Capture the cell that displays the provided text and extract its (X, Y) central coordinate. 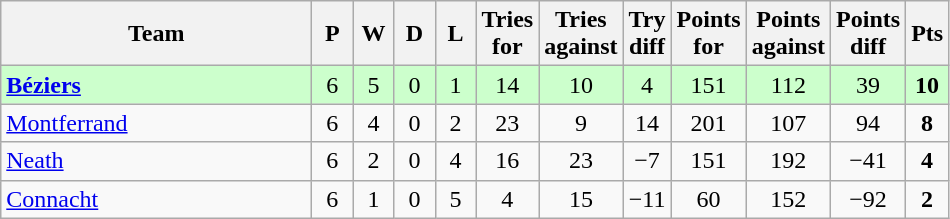
8 (928, 123)
39 (868, 85)
Try diff (647, 34)
−7 (647, 161)
−41 (868, 161)
L (456, 34)
Pts (928, 34)
Tries against (581, 34)
60 (708, 199)
W (374, 34)
Team (156, 34)
15 (581, 199)
Points for (708, 34)
107 (788, 123)
Points against (788, 34)
P (332, 34)
Neath (156, 161)
Connacht (156, 199)
Tries for (508, 34)
9 (581, 123)
Points diff (868, 34)
16 (508, 161)
−92 (868, 199)
112 (788, 85)
Montferrand (156, 123)
201 (708, 123)
D (414, 34)
−11 (647, 199)
94 (868, 123)
Béziers (156, 85)
152 (788, 199)
192 (788, 161)
